From the cell containing the given text, extract its center point as (X, Y) coordinate. 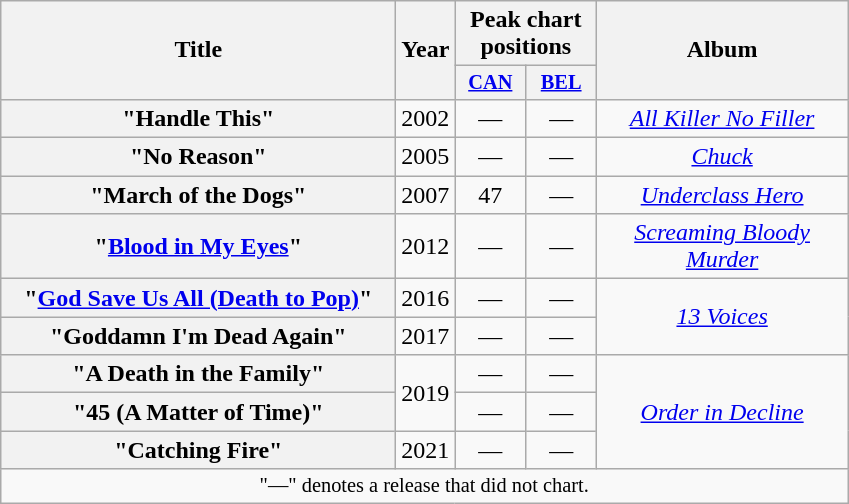
Chuck (722, 157)
CAN (490, 83)
"45 (A Matter of Time)" (198, 412)
2021 (426, 450)
"Handle This" (198, 118)
"No Reason" (198, 157)
Underclass Hero (722, 195)
2005 (426, 157)
Order in Decline (722, 412)
Peak chart positions (526, 34)
2012 (426, 246)
2007 (426, 195)
Album (722, 50)
2017 (426, 336)
"Blood in My Eyes" (198, 246)
Screaming Bloody Murder (722, 246)
13 Voices (722, 317)
"Goddamn I'm Dead Again" (198, 336)
All Killer No Filler (722, 118)
"—" denotes a release that did not chart. (424, 486)
"Catching Fire" (198, 450)
Title (198, 50)
47 (490, 195)
"A Death in the Family" (198, 374)
"God Save Us All (Death to Pop)" (198, 298)
BEL (562, 83)
2002 (426, 118)
Year (426, 50)
2016 (426, 298)
"March of the Dogs" (198, 195)
2019 (426, 393)
